Determine the (x, y) coordinate at the center of the cell enclosing the given text.  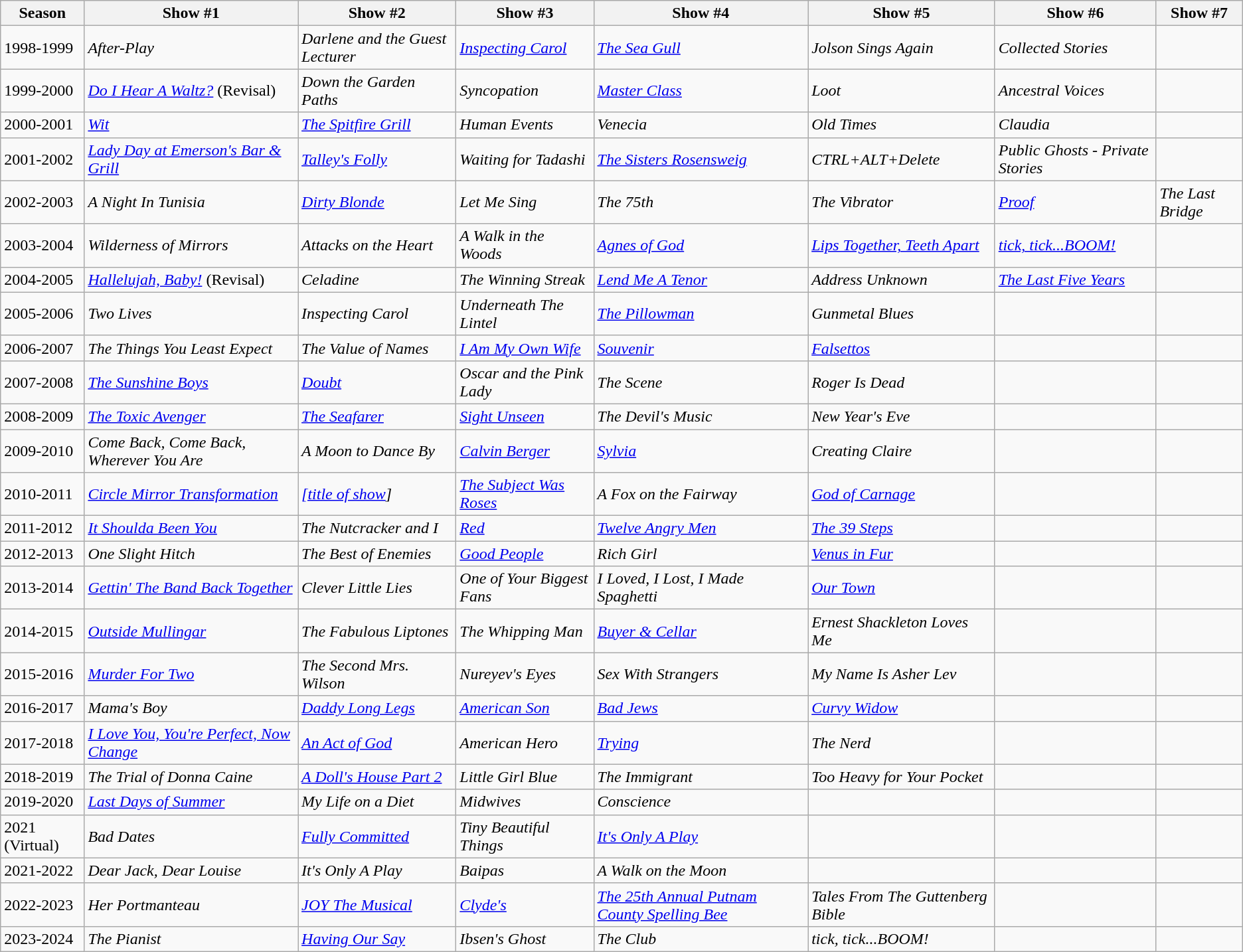
The Sea Gull (701, 48)
New Year's Eve (902, 416)
2018-2019 (42, 777)
Sylvia (701, 450)
The Things You Least Expect (191, 348)
Venus in Fur (902, 554)
The Whipping Man (525, 631)
Gunmetal Blues (902, 313)
[title of show] (377, 494)
2001-2002 (42, 159)
2012-2013 (42, 554)
2021 (Virtual) (42, 836)
2017-2018 (42, 742)
After-Play (191, 48)
Our Town (902, 588)
Show #5 (902, 13)
Lady Day at Emerson's Bar & Grill (191, 159)
Roger Is Dead (902, 382)
2003-2004 (42, 246)
A Fox on the Fairway (701, 494)
1999-2000 (42, 90)
Ibsen's Ghost (525, 939)
Come Back, Come Back, Wherever You Are (191, 450)
The Trial of Donna Caine (191, 777)
2013-2014 (42, 588)
The Nutcracker and I (377, 528)
Attacks on the Heart (377, 246)
The Nerd (902, 742)
The Sunshine Boys (191, 382)
Master Class (701, 90)
Circle Mirror Transformation (191, 494)
JOY The Musical (377, 904)
One Slight Hitch (191, 554)
Baipas (525, 870)
Let Me Sing (525, 202)
Fully Committed (377, 836)
Bad Jews (701, 708)
Red (525, 528)
Show #6 (1076, 13)
Wit (191, 125)
Down the Garden Paths (377, 90)
The Subject Was Roses (525, 494)
Sex With Strangers (701, 674)
My Life on a Diet (377, 802)
Old Times (902, 125)
Darlene and the Guest Lecturer (377, 48)
The Spitfire Grill (377, 125)
2015-2016 (42, 674)
2014-2015 (42, 631)
The Last Five Years (1076, 279)
The Pianist (191, 939)
2010-2011 (42, 494)
Agnes of God (701, 246)
Having Our Say (377, 939)
Little Girl Blue (525, 777)
Two Lives (191, 313)
Ernest Shackleton Loves Me (902, 631)
Gettin' The Band Back Together (191, 588)
The Sisters Rosensweig (701, 159)
Tiny Beautiful Things (525, 836)
Falsettos (902, 348)
2006-2007 (42, 348)
God of Carnage (902, 494)
The Seafarer (377, 416)
The 75th (701, 202)
Trying (701, 742)
Show #2 (377, 13)
2007-2008 (42, 382)
Last Days of Summer (191, 802)
A Walk on the Moon (701, 870)
Celadine (377, 279)
Show #1 (191, 13)
2004-2005 (42, 279)
The Winning Streak (525, 279)
2000-2001 (42, 125)
A Doll's House Part 2 (377, 777)
2005-2006 (42, 313)
Dear Jack, Dear Louise (191, 870)
Daddy Long Legs (377, 708)
Midwives (525, 802)
Curvy Widow (902, 708)
Hallelujah, Baby! (Revisal) (191, 279)
Show #4 (701, 13)
Mama's Boy (191, 708)
One of Your Biggest Fans (525, 588)
Venecia (701, 125)
The Immigrant (701, 777)
The 39 Steps (902, 528)
Underneath The Lintel (525, 313)
2022-2023 (42, 904)
1998-1999 (42, 48)
2021-2022 (42, 870)
2008-2009 (42, 416)
Murder For Two (191, 674)
Clever Little Lies (377, 588)
The 25th Annual Putnam County Spelling Bee (701, 904)
2011-2012 (42, 528)
The Club (701, 939)
The Fabulous Liptones (377, 631)
Good People (525, 554)
2016-2017 (42, 708)
Clyde's (525, 904)
Address Unknown (902, 279)
The Vibrator (902, 202)
Buyer & Cellar (701, 631)
Outside Mullingar (191, 631)
A Night In Tunisia (191, 202)
Do I Hear A Waltz? (Revisal) (191, 90)
The Devil's Music (701, 416)
I Am My Own Wife (525, 348)
An Act of God (377, 742)
Too Heavy for Your Pocket (902, 777)
The Best of Enemies (377, 554)
I Loved, I Lost, I Made Spaghetti (701, 588)
Claudia (1076, 125)
Proof (1076, 202)
Calvin Berger (525, 450)
The Last Bridge (1199, 202)
2019-2020 (42, 802)
Bad Dates (191, 836)
Season (42, 13)
A Walk in the Woods (525, 246)
Waiting for Tadashi (525, 159)
Jolson Sings Again (902, 48)
Her Portmanteau (191, 904)
Dirty Blonde (377, 202)
CTRL+ALT+Delete (902, 159)
Loot (902, 90)
Wilderness of Mirrors (191, 246)
It Shoulda Been You (191, 528)
Syncopation (525, 90)
2009-2010 (42, 450)
Tales From The Guttenberg Bible (902, 904)
I Love You, You're Perfect, Now Change (191, 742)
Creating Claire (902, 450)
Public Ghosts - Private Stories (1076, 159)
A Moon to Dance By (377, 450)
Oscar and the Pink Lady (525, 382)
The Value of Names (377, 348)
Twelve Angry Men (701, 528)
My Name Is Asher Lev (902, 674)
Talley's Folly (377, 159)
Souvenir (701, 348)
Conscience (701, 802)
Doubt (377, 382)
2002-2003 (42, 202)
American Hero (525, 742)
The Scene (701, 382)
Sight Unseen (525, 416)
Nureyev's Eyes (525, 674)
The Pillowman (701, 313)
Human Events (525, 125)
Lips Together, Teeth Apart (902, 246)
Show #3 (525, 13)
Collected Stories (1076, 48)
American Son (525, 708)
Rich Girl (701, 554)
Show #7 (1199, 13)
Lend Me A Tenor (701, 279)
2023-2024 (42, 939)
Ancestral Voices (1076, 90)
The Toxic Avenger (191, 416)
The Second Mrs. Wilson (377, 674)
